Output the (x, y) coordinate of the center of the cell containing the given text.  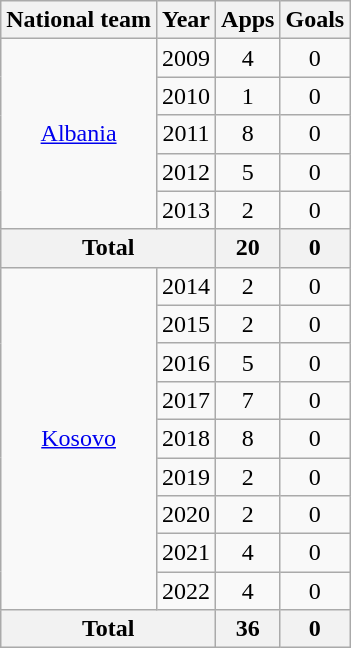
2014 (186, 286)
2009 (186, 58)
Apps (248, 20)
2017 (186, 400)
2019 (186, 477)
2013 (186, 210)
National team (79, 20)
2018 (186, 438)
2022 (186, 591)
7 (248, 400)
Albania (79, 134)
2016 (186, 362)
36 (248, 629)
20 (248, 248)
1 (248, 96)
2011 (186, 134)
Goals (315, 20)
2012 (186, 172)
2015 (186, 324)
Year (186, 20)
Kosovo (79, 438)
2021 (186, 553)
2020 (186, 515)
2010 (186, 96)
